Detect which cell encompasses the target text, then output its [X, Y] center coordinate. 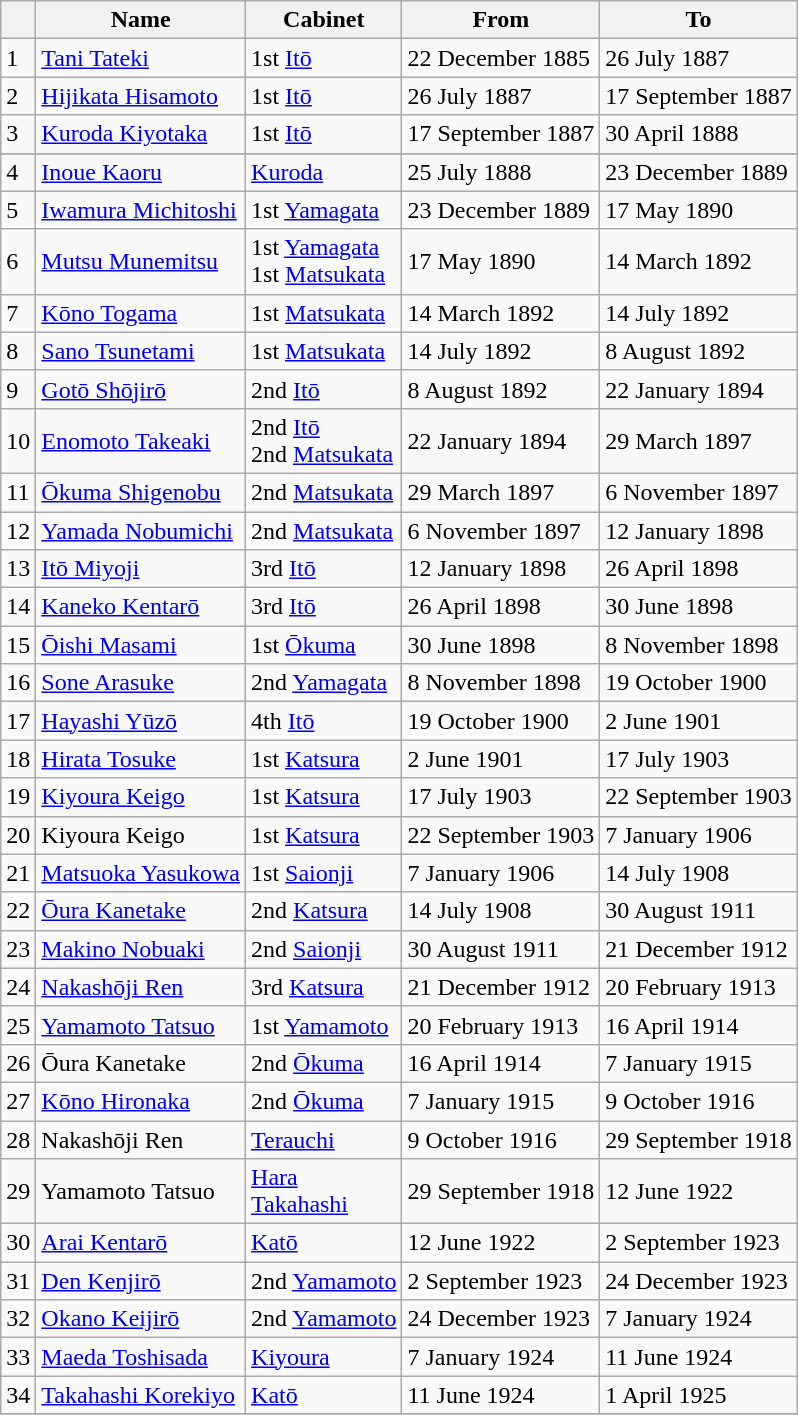
2nd Katsura [324, 911]
Mutsu Munemitsu [141, 262]
6 [18, 262]
24 [18, 987]
30 [18, 1243]
32 [18, 1319]
8 [18, 351]
Hijikata Hisamoto [141, 96]
21 [18, 873]
Kuroda Kiyotaka [141, 134]
Ōishi Masami [141, 645]
Den Kenjirō [141, 1281]
Kaneko Kentarō [141, 607]
17 [18, 721]
Okano Keijirō [141, 1319]
30 April 1888 [699, 134]
4th Itō [324, 721]
31 [18, 1281]
26 [18, 1063]
Iwamura Michitoshi [141, 210]
22 December 1885 [501, 58]
Kiyoura [324, 1357]
19 [18, 797]
25 [18, 1025]
Takahashi Korekiyo [141, 1395]
1st Yamagata [324, 210]
Tani Tateki [141, 58]
1st Saionji [324, 873]
14 [18, 607]
1st Yamamoto [324, 1025]
From [501, 20]
9 [18, 389]
5 [18, 210]
3 [18, 134]
Ōkuma Shigenobu [141, 492]
Terauchi [324, 1139]
1 [18, 58]
10 [18, 440]
Sone Arasuke [141, 683]
2nd Itō [324, 389]
To [699, 20]
33 [18, 1357]
2nd Saionji [324, 949]
1 April 1925 [699, 1395]
Maeda Toshisada [141, 1357]
13 [18, 569]
2 [18, 96]
18 [18, 759]
2nd Yamagata [324, 683]
28 [18, 1139]
12 [18, 531]
Cabinet [324, 20]
3rd Katsura [324, 987]
11 [18, 492]
Kōno Togama [141, 313]
25 July 1888 [501, 172]
Arai Kentarō [141, 1243]
Enomoto Takeaki [141, 440]
22 [18, 911]
23 [18, 949]
2nd Itō2nd Matsukata [324, 440]
Gotō Shōjirō [141, 389]
Kōno Hironaka [141, 1101]
Matsuoka Yasukowa [141, 873]
Name [141, 20]
1st Yamagata1st Matsukata [324, 262]
34 [18, 1395]
1st Ōkuma [324, 645]
15 [18, 645]
4 [18, 172]
Hayashi Yūzō [141, 721]
Makino Nobuaki [141, 949]
Inoue Kaoru [141, 172]
Yamada Nobumichi [141, 531]
29 [18, 1192]
Sano Tsunetami [141, 351]
Kuroda [324, 172]
Hirata Tosuke [141, 759]
Itō Miyoji [141, 569]
16 [18, 683]
Hara Takahashi [324, 1192]
7 [18, 313]
27 [18, 1101]
20 [18, 835]
